Capture the cell that displays the provided text and extract its [X, Y] central coordinate. 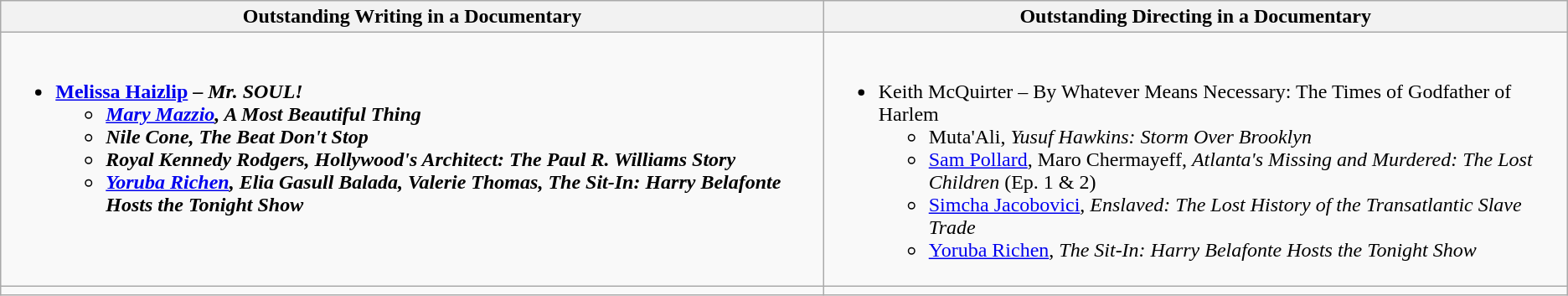
Outstanding Writing in a Documentary [412, 17]
Outstanding Directing in a Documentary [1195, 17]
